Determine the (x, y) coordinate at the center of the cell enclosing the given text.  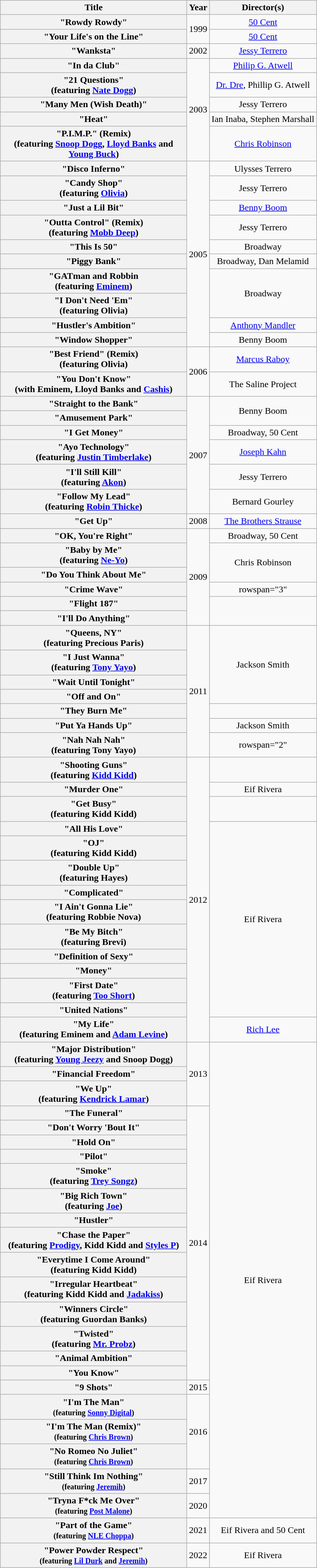
"I Just Wanna"(featuring Tony Yayo) (94, 663)
"Get Up" (94, 521)
Ian Inaba, Stephen Marshall (263, 119)
"Twisted"(featuring Mr. Probz) (94, 1339)
2014 (198, 1243)
2009 (198, 577)
"Candy Shop"(featuring Olivia) (94, 188)
"Queens, NY"(featuring Precious Paris) (94, 638)
"Animal Ambition" (94, 1358)
"Pilot" (94, 1157)
"Murder One" (94, 789)
"21 Questions"(featuring Nate Dogg) (94, 85)
"Do You Think About Me" (94, 575)
"Amusement Park" (94, 418)
"They Burn Me" (94, 711)
1999 (198, 29)
"Flight 187" (94, 604)
2020 (198, 1506)
"I Ain't Gonna Lie"(featuring Robbie Nova) (94, 912)
"Big Rich Town"(featuring Joe) (94, 1201)
"Heat" (94, 119)
"Chase the Paper"(featuring Prodigy, Kidd Kidd and Styles P) (94, 1240)
"Many Men (Wish Death)" (94, 104)
"Still Think Im Nothing"(featuring Jeremih) (94, 1481)
Director(s) (263, 8)
2012 (198, 900)
"Your Life's on the Line" (94, 36)
Joseph Kahn (263, 452)
Eif Rivera and 50 Cent (263, 1530)
"Ayo Technology"(featuring Justin Timberlake) (94, 452)
Marcus Raboy (263, 359)
2008 (198, 521)
"No Romeo No Juliet"(featuring Chris Brown) (94, 1456)
"Put Ya Hands Up" (94, 725)
"I'm The Man (Remix)"(featuring Chris Brown) (94, 1432)
"Baby by Me"(featuring Ne-Yo) (94, 555)
"Definition of Sexy" (94, 956)
"I'll Still Kill"(featuring Akon) (94, 476)
"Financial Freedom" (94, 1074)
"Shooting Guns"(featuring Kidd Kidd) (94, 770)
"Window Shopper" (94, 340)
"Rowdy Rowdy" (94, 22)
"Smoke"(featuring Trey Songz) (94, 1176)
"Straight to the Bank" (94, 403)
Broadway, Dan Melamid (263, 261)
"Be My Bitch"(featuring Brevi) (94, 937)
"We Up"(featuring Kendrick Lamar) (94, 1093)
"Complicated" (94, 892)
"Winners Circle"(featuring Guordan Banks) (94, 1314)
"Piggy Bank" (94, 261)
2017 (198, 1481)
2011 (198, 691)
Title (94, 8)
"Irregular Heartbeat"(featuring Kidd Kidd and Jadakiss) (94, 1290)
"I Don't Need 'Em"(featuring Olivia) (94, 305)
"Crime Wave" (94, 589)
"Nah Nah Nah"(featuring Tony Yayo) (94, 745)
"Don't Worry 'Bout It" (94, 1127)
2016 (198, 1432)
2003 (198, 109)
"Best Friend" (Remix)(featuring Olivia) (94, 359)
"OK, You're Right" (94, 535)
"This Is 50" (94, 247)
"GATman and Robbin(featuring Eminem) (94, 281)
The Brothers Strause (263, 521)
"Hustler" (94, 1220)
"All His Love" (94, 829)
"I'll Do Anything" (94, 618)
"9 Shots" (94, 1387)
"I Get Money" (94, 432)
"Hold On" (94, 1142)
2005 (198, 254)
2022 (198, 1555)
"Outta Control" (Remix)(featuring Mobb Deep) (94, 227)
"Part of the Game"(featuring NLE Choppa) (94, 1530)
"First Date"(featuring Too Short) (94, 990)
"Double Up"(featuring Hayes) (94, 873)
Rich Lee (263, 1030)
"You Know" (94, 1373)
2007 (198, 455)
2015 (198, 1387)
"OJ"(featuring Kidd Kidd) (94, 848)
"In da Club" (94, 65)
2006 (198, 372)
Philip G. Atwell (263, 65)
"I'm The Man"(featuring Sonny Digital) (94, 1407)
"Just a Lil Bit" (94, 207)
"Everytime I Come Around"(featuring Kidd Kidd) (94, 1264)
"P.I.M.P." (Remix)(featuring Snoop Dogg, Lloyd Banks and Young Buck) (94, 144)
Ulysses Terrero (263, 168)
"You Don't Know"(with Eminem, Lloyd Banks and Cashis) (94, 384)
The Saline Project (263, 384)
2013 (198, 1074)
"United Nations" (94, 1010)
"Wanksta" (94, 51)
2021 (198, 1530)
Year (198, 8)
"Get Busy"(featuring Kidd Kidd) (94, 809)
"Wait Until Tonight" (94, 682)
"The Funeral" (94, 1113)
Dr. Dre, Phillip G. Atwell (263, 85)
2002 (198, 51)
"Money" (94, 971)
"Off and On" (94, 696)
"Hustler's Ambition" (94, 325)
"My Life"(featuring Eminem and Adam Levine) (94, 1030)
"Tryna F*ck Me Over"(featuring Post Malone) (94, 1506)
rowspan="3" (263, 589)
"Major Distribution"(featuring Young Jeezy and Snoop Dogg) (94, 1054)
Bernard Gourley (263, 502)
rowspan="2" (263, 745)
"Disco Inferno" (94, 168)
"Power Powder Respect"(featuring Lil Durk and Jeremih) (94, 1555)
"Follow My Lead"(featuring Robin Thicke) (94, 502)
Anthony Mandler (263, 325)
